Pinpoint the cell where the given text exists, returning its (X, Y) midpoint coordinate. 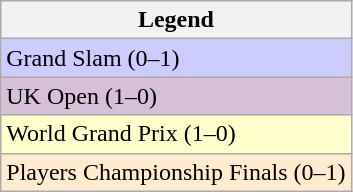
World Grand Prix (1–0) (176, 134)
UK Open (1–0) (176, 96)
Grand Slam (0–1) (176, 58)
Legend (176, 20)
Players Championship Finals (0–1) (176, 172)
